Locate the cell with the specified text and output its [x, y] center coordinate. 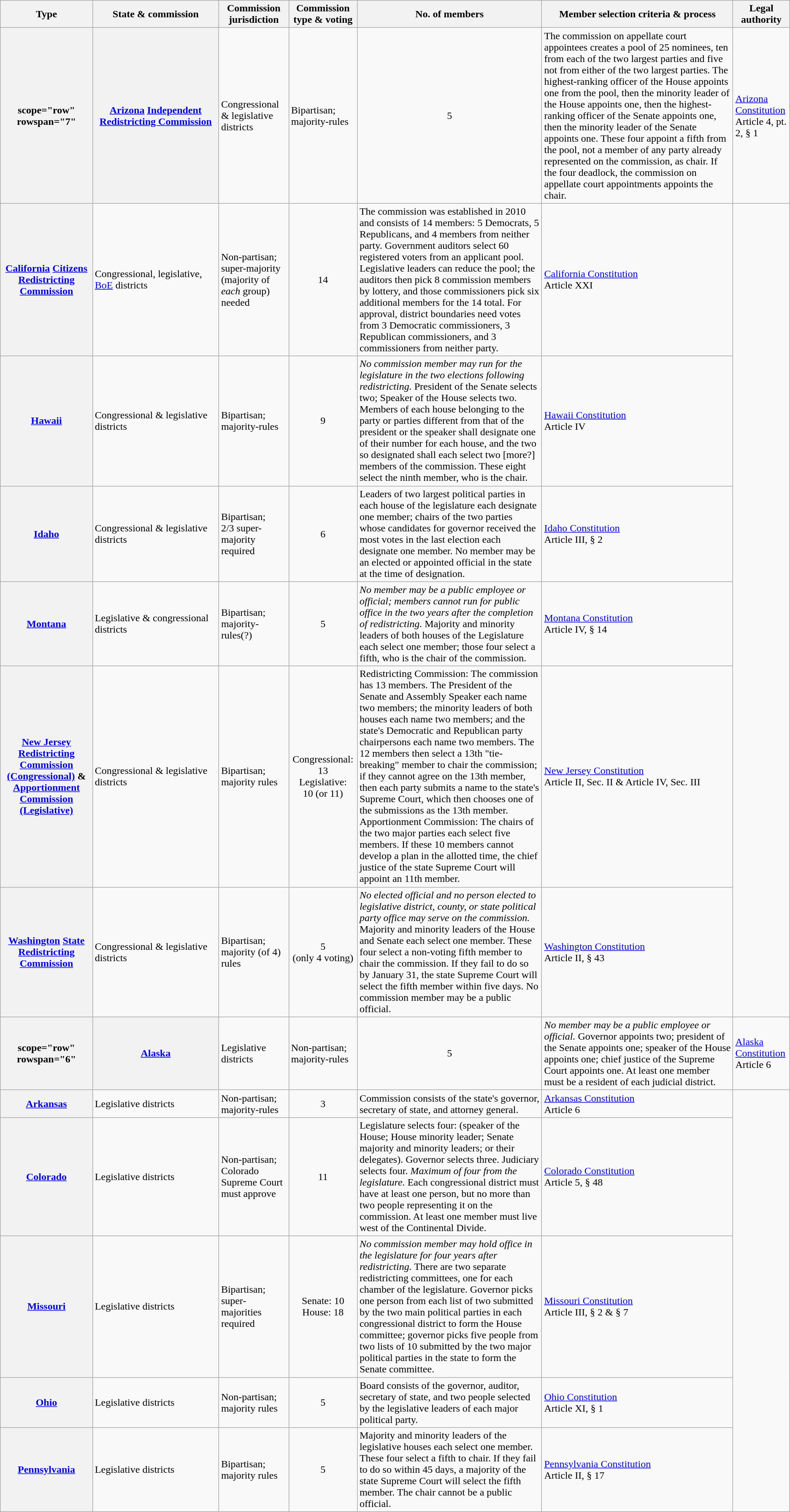
scope="row" rowspan="6" [46, 1054]
Colorado [46, 1177]
Commission consists of the state's governor, secretary of state, and attorney general. [449, 1103]
Montana [46, 624]
Ohio [46, 1403]
Congressional:13Legislative:10 (or 11) [323, 776]
Ohio ConstitutionArticle XI, § 1 [637, 1403]
Washington State Redistricting Commission [46, 952]
Montana ConstitutionArticle IV, § 14 [637, 624]
Alaska ConstitutionArticle 6 [761, 1054]
Hawaii ConstitutionArticle IV [637, 421]
Bipartisan;majority-rules(?) [254, 624]
Colorado ConstitutionArticle 5, § 48 [637, 1177]
State & commission [155, 14]
Non-partisan;Colorado Supreme Court must approve [254, 1177]
California Citizens Redistricting Commission [46, 280]
Bipartisan;super-majorities required [254, 1307]
Commission jurisdiction [254, 14]
No. of members [449, 14]
Member selection criteria & process [637, 14]
Legal authority [761, 14]
Commission type & voting [323, 14]
Alaska [155, 1054]
Legislative & congressional districts [155, 624]
scope="row" rowspan="7" [46, 116]
Non-partisan;majority rules [254, 1403]
3 [323, 1103]
Bipartisan;2/3 super-majority required [254, 534]
Arizona Independent Redistricting Commission [155, 116]
Arkansas [46, 1103]
Missouri ConstitutionArticle III, § 2 & § 7 [637, 1307]
14 [323, 280]
Hawaii [46, 421]
Arizona ConstitutionArticle 4, pt. 2, § 1 [761, 116]
California ConstitutionArticle XXI [637, 280]
Type [46, 14]
9 [323, 421]
Non-partisan;super-majority (majority of each group) needed [254, 280]
Idaho ConstitutionArticle III, § 2 [637, 534]
5(only 4 voting) [323, 952]
Board consists of the governor, auditor, secretary of state, and two people selected by the legislative leaders of each major political party. [449, 1403]
Congressional, legislative, BoE districts [155, 280]
Washington ConstitutionArticle II, § 43 [637, 952]
Pennsylvania [46, 1470]
Missouri [46, 1307]
Idaho [46, 534]
Bipartisan;majority (of 4) rules [254, 952]
New Jersey Redistricting Commission (Congressional) & Apportionment Commission (Legislative) [46, 776]
6 [323, 534]
Pennsylvania ConstitutionArticle II, § 17 [637, 1470]
11 [323, 1177]
Senate: 10House: 18 [323, 1307]
New Jersey ConstitutionArticle II, Sec. II & Article IV, Sec. III [637, 776]
Arkansas ConstitutionArticle 6 [637, 1103]
